Extract the (X, Y) coordinate from the center of the cell holding the provided text.  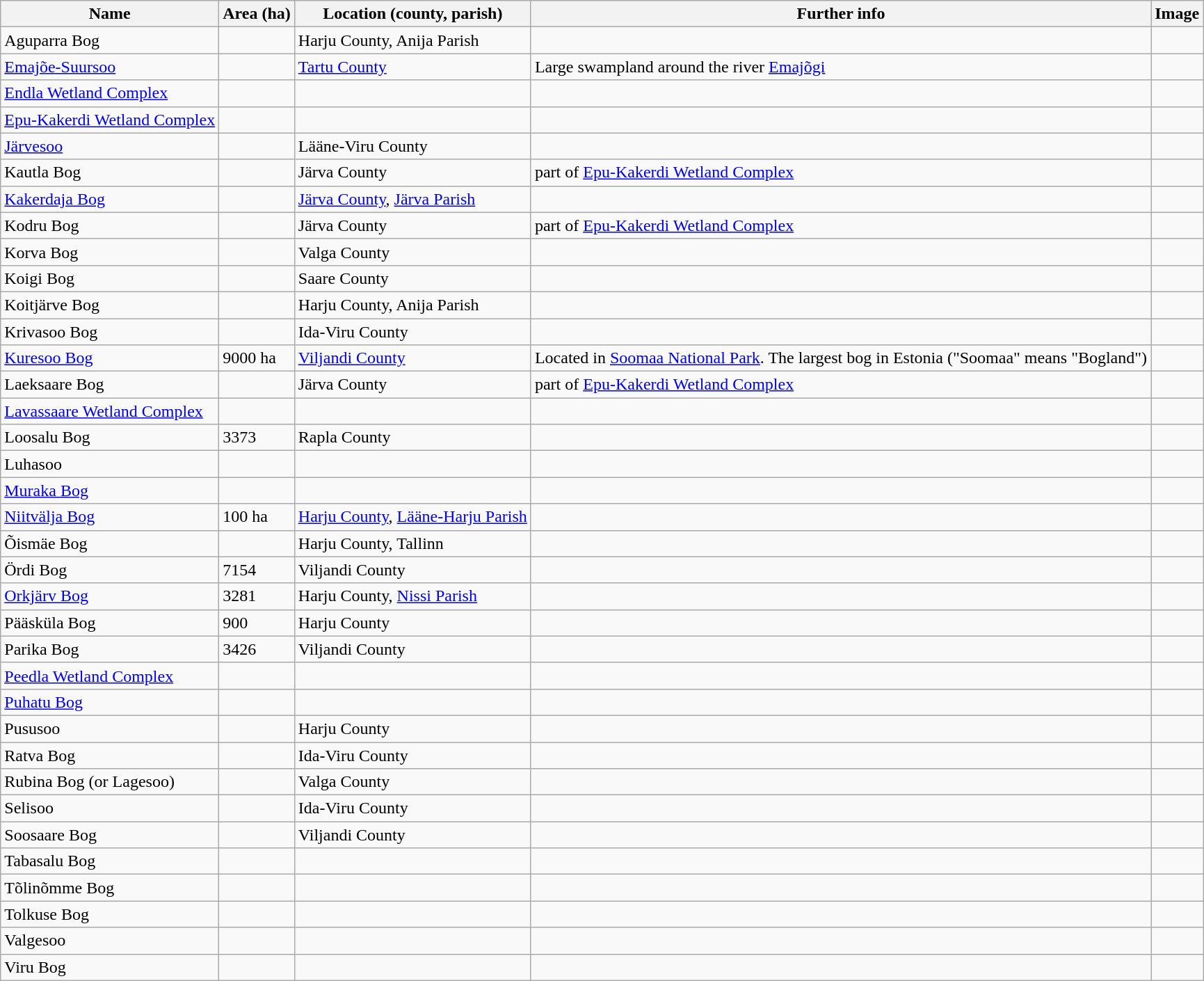
Puhatu Bog (110, 702)
Peedla Wetland Complex (110, 676)
Muraka Bog (110, 490)
Harju County, Nissi Parish (412, 596)
Lääne-Viru County (412, 146)
Kakerdaja Bog (110, 199)
Selisoo (110, 808)
Epu-Kakerdi Wetland Complex (110, 120)
Rubina Bog (or Lagesoo) (110, 782)
Harju County, Lääne-Harju Parish (412, 517)
Korva Bog (110, 252)
Tõlinõmme Bog (110, 888)
Lavassaare Wetland Complex (110, 411)
Valgesoo (110, 941)
Kautla Bog (110, 173)
Kodru Bog (110, 225)
Koigi Bog (110, 278)
Large swampland around the river Emajõgi (840, 67)
Parika Bog (110, 649)
Viru Bog (110, 967)
Pususoo (110, 728)
Aguparra Bog (110, 40)
7154 (257, 570)
Loosalu Bog (110, 438)
Krivasoo Bog (110, 332)
Ratva Bog (110, 755)
Tolkuse Bog (110, 914)
Endla Wetland Complex (110, 93)
Area (ha) (257, 14)
3426 (257, 649)
Emajõe-Suursoo (110, 67)
Harju County, Tallinn (412, 543)
Järvesoo (110, 146)
Ördi Bog (110, 570)
Rapla County (412, 438)
Kuresoo Bog (110, 358)
Further info (840, 14)
Orkjärv Bog (110, 596)
Niitvälja Bog (110, 517)
Located in Soomaa National Park. The largest bog in Estonia ("Soomaa" means "Bogland") (840, 358)
Luhasoo (110, 464)
Name (110, 14)
100 ha (257, 517)
Tabasalu Bog (110, 861)
Koitjärve Bog (110, 305)
900 (257, 623)
3373 (257, 438)
Saare County (412, 278)
Laeksaare Bog (110, 385)
Tartu County (412, 67)
Pääsküla Bog (110, 623)
9000 ha (257, 358)
Soosaare Bog (110, 835)
Location (county, parish) (412, 14)
3281 (257, 596)
Järva County, Järva Parish (412, 199)
Image (1177, 14)
Õismäe Bog (110, 543)
